Extract the [x, y] coordinate from the center of the cell holding the provided text.  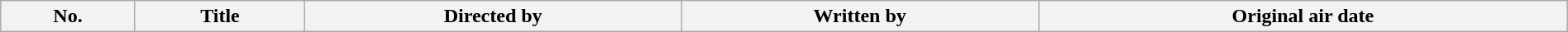
Written by [860, 16]
Title [220, 16]
No. [68, 16]
Original air date [1303, 16]
Directed by [493, 16]
